For the text-containing cell, return its midpoint in (X, Y) coordinate format. 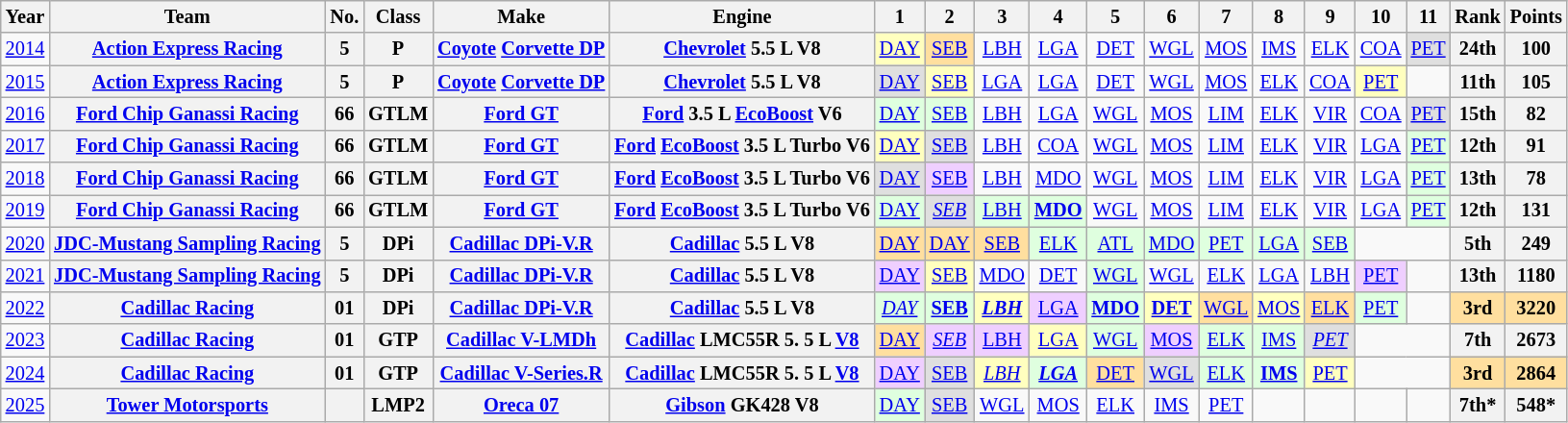
6 (1171, 16)
7th (1477, 340)
249 (1536, 243)
Oreca 07 (521, 405)
548* (1536, 405)
24th (1477, 49)
2023 (25, 340)
2016 (25, 113)
2014 (25, 49)
105 (1536, 82)
11 (1429, 16)
100 (1536, 49)
Cadillac V-LMDh (521, 340)
2673 (1536, 340)
Team (187, 16)
3 (1002, 16)
2864 (1536, 373)
Class (398, 16)
Engine (742, 16)
7 (1226, 16)
82 (1536, 113)
9 (1331, 16)
LMP2 (398, 405)
Make (521, 16)
2024 (25, 373)
2019 (25, 211)
2025 (25, 405)
78 (1536, 179)
5th (1477, 243)
Tower Motorsports (187, 405)
10 (1381, 16)
4 (1058, 16)
ATL (1115, 243)
2017 (25, 146)
Rank (1477, 16)
2018 (25, 179)
Gibson GK428 V8 (742, 405)
1 (900, 16)
2022 (25, 308)
8 (1279, 16)
11th (1477, 82)
15th (1477, 113)
Points (1536, 16)
1180 (1536, 276)
Ford 3.5 L EcoBoost V6 (742, 113)
2020 (25, 243)
3220 (1536, 308)
No. (344, 16)
Year (25, 16)
2015 (25, 82)
131 (1536, 211)
Cadillac V-Series.R (521, 373)
2 (950, 16)
91 (1536, 146)
7th* (1477, 405)
2021 (25, 276)
